Provide the (X, Y) coordinate of the cell's center where the given text is located.  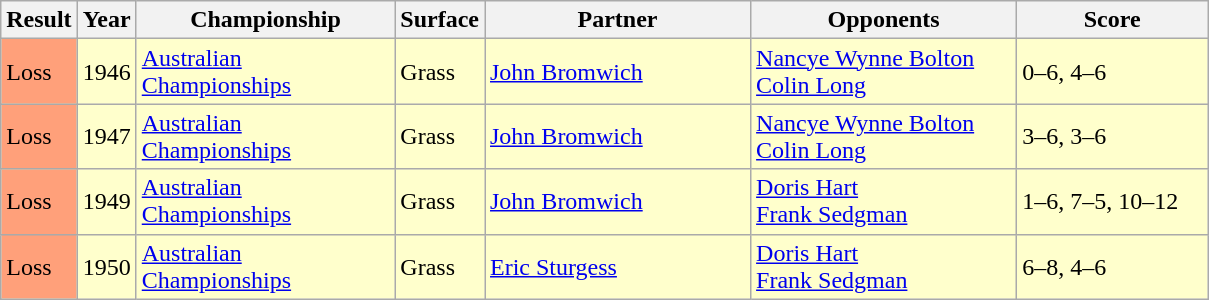
1946 (106, 72)
0–6, 4–6 (1112, 72)
6–8, 4–6 (1112, 266)
Championship (266, 20)
3–6, 3–6 (1112, 136)
Eric Sturgess (617, 266)
1947 (106, 136)
Surface (440, 20)
1–6, 7–5, 10–12 (1112, 202)
Score (1112, 20)
Opponents (884, 20)
Result (39, 20)
Partner (617, 20)
1950 (106, 266)
Year (106, 20)
1949 (106, 202)
